Scan for the cell matching the given text and deliver its [X, Y] coordinate at center. 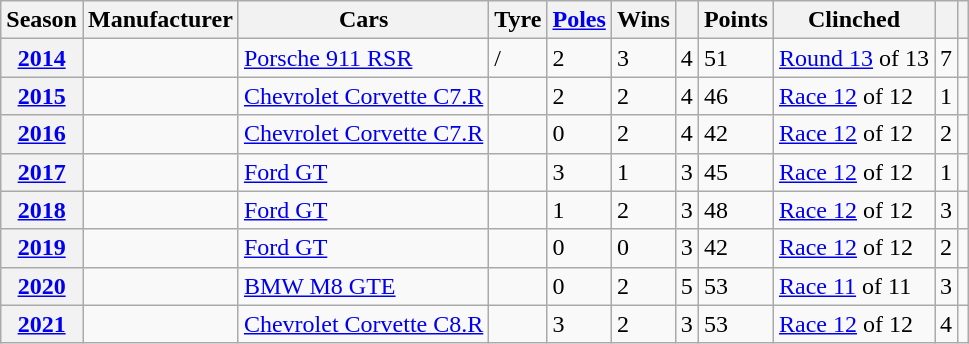
2017 [42, 172]
5 [686, 286]
2018 [42, 210]
48 [736, 210]
51 [736, 58]
2015 [42, 96]
/ [518, 58]
Porsche 911 RSR [363, 58]
Round 13 of 13 [854, 58]
Race 11 of 11 [854, 286]
46 [736, 96]
Season [42, 20]
Tyre [518, 20]
45 [736, 172]
2014 [42, 58]
2020 [42, 286]
Manufacturer [160, 20]
Poles [579, 20]
2019 [42, 248]
2021 [42, 324]
2016 [42, 134]
Wins [643, 20]
BMW M8 GTE [363, 286]
7 [946, 58]
Chevrolet Corvette C8.R [363, 324]
Points [736, 20]
Cars [363, 20]
Clinched [854, 20]
